Find where the given text appears and provide that cell's center as (X, Y) coordinate. 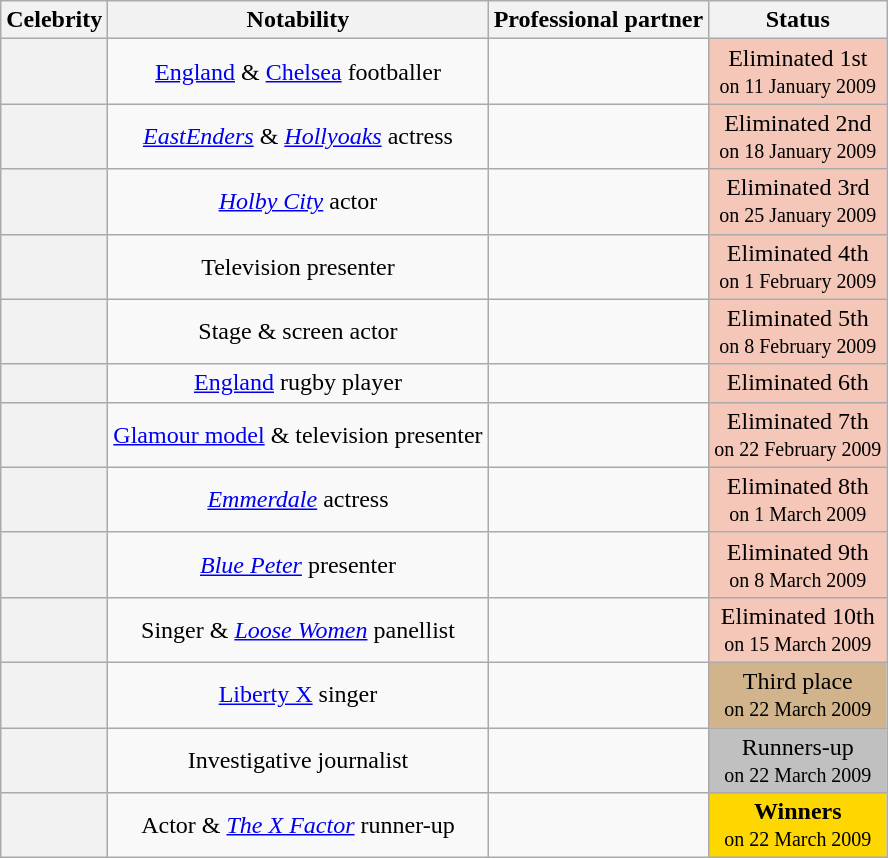
Actor & The X Factor runner-up (298, 826)
Celebrity (54, 20)
Eliminated 3rdon 25 January 2009 (798, 202)
Glamour model & television presenter (298, 434)
Holby City actor (298, 202)
Eliminated 4thon 1 February 2009 (798, 266)
Stage & screen actor (298, 332)
Eliminated 10thon 15 March 2009 (798, 630)
Television presenter (298, 266)
Third placeon 22 March 2009 (798, 694)
Eliminated 8thon 1 March 2009 (798, 500)
Eliminated 5thon 8 February 2009 (798, 332)
Eliminated 7thon 22 February 2009 (798, 434)
Singer & Loose Women panellist (298, 630)
Runners-upon 22 March 2009 (798, 760)
Notability (298, 20)
Liberty X singer (298, 694)
Eliminated 6th (798, 383)
EastEnders & Hollyoaks actress (298, 136)
Eliminated 2ndon 18 January 2009 (798, 136)
Professional partner (598, 20)
Eliminated 9thon 8 March 2009 (798, 564)
Status (798, 20)
Emmerdale actress (298, 500)
Eliminated 1ston 11 January 2009 (798, 72)
Winnerson 22 March 2009 (798, 826)
England & Chelsea footballer (298, 72)
Investigative journalist (298, 760)
Blue Peter presenter (298, 564)
England rugby player (298, 383)
